Output the (x, y) coordinate of the center of the cell containing the given text.  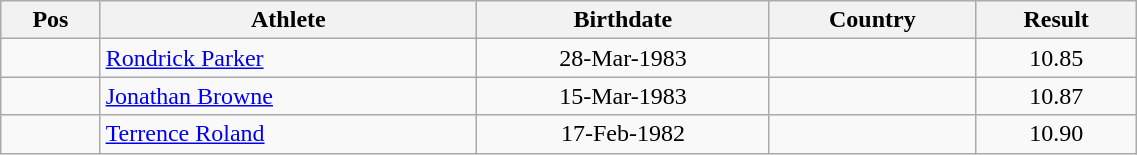
10.85 (1056, 58)
Terrence Roland (288, 134)
17-Feb-1982 (624, 134)
Jonathan Browne (288, 96)
Birthdate (624, 20)
Result (1056, 20)
10.87 (1056, 96)
28-Mar-1983 (624, 58)
Country (872, 20)
Athlete (288, 20)
15-Mar-1983 (624, 96)
Pos (50, 20)
10.90 (1056, 134)
Rondrick Parker (288, 58)
